Detect which cell encompasses the target text, then output its (X, Y) center coordinate. 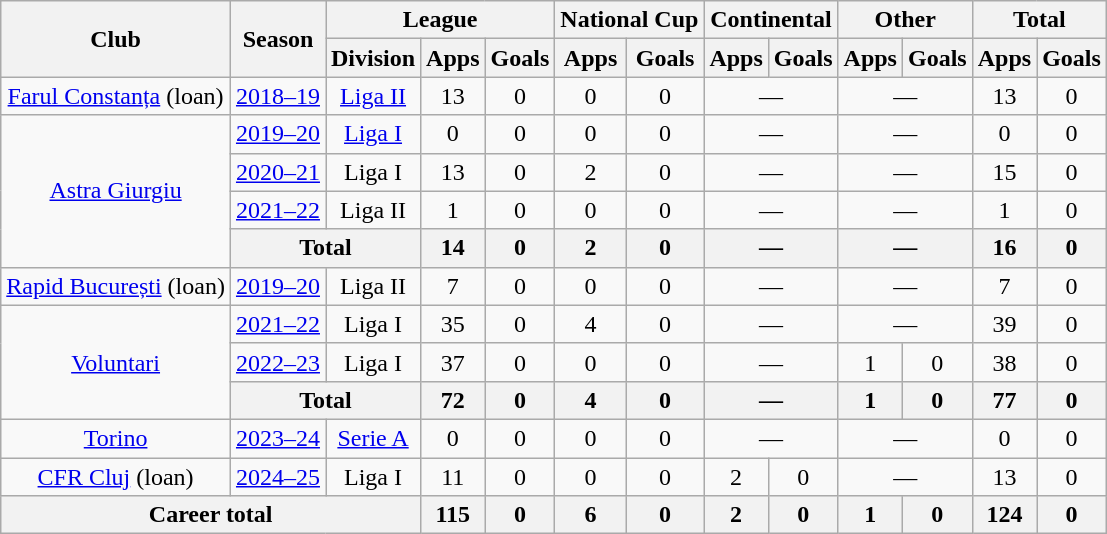
2024–25 (278, 477)
14 (453, 248)
CFR Cluj (loan) (116, 477)
Career total (211, 515)
38 (1004, 362)
Rapid București (loan) (116, 286)
2023–24 (278, 438)
Farul Constanța (loan) (116, 96)
35 (453, 324)
37 (453, 362)
115 (453, 515)
77 (1004, 400)
Club (116, 39)
16 (1004, 248)
2020–21 (278, 172)
39 (1004, 324)
National Cup (630, 20)
Season (278, 39)
League (440, 20)
Continental (771, 20)
Voluntari (116, 362)
2018–19 (278, 96)
72 (453, 400)
Other (905, 20)
6 (591, 515)
2022–23 (278, 362)
Division (374, 58)
124 (1004, 515)
Torino (116, 438)
Serie A (374, 438)
15 (1004, 172)
11 (453, 477)
Astra Giurgiu (116, 191)
